Locate the cell with the specified text and output its (X, Y) center coordinate. 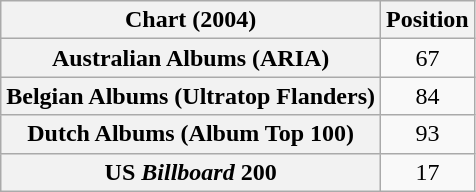
Chart (2004) (191, 20)
Belgian Albums (Ultratop Flanders) (191, 96)
Dutch Albums (Album Top 100) (191, 134)
US Billboard 200 (191, 172)
93 (428, 134)
67 (428, 58)
84 (428, 96)
Australian Albums (ARIA) (191, 58)
Position (428, 20)
17 (428, 172)
